Locate the cell with the specified text and output its [X, Y] center coordinate. 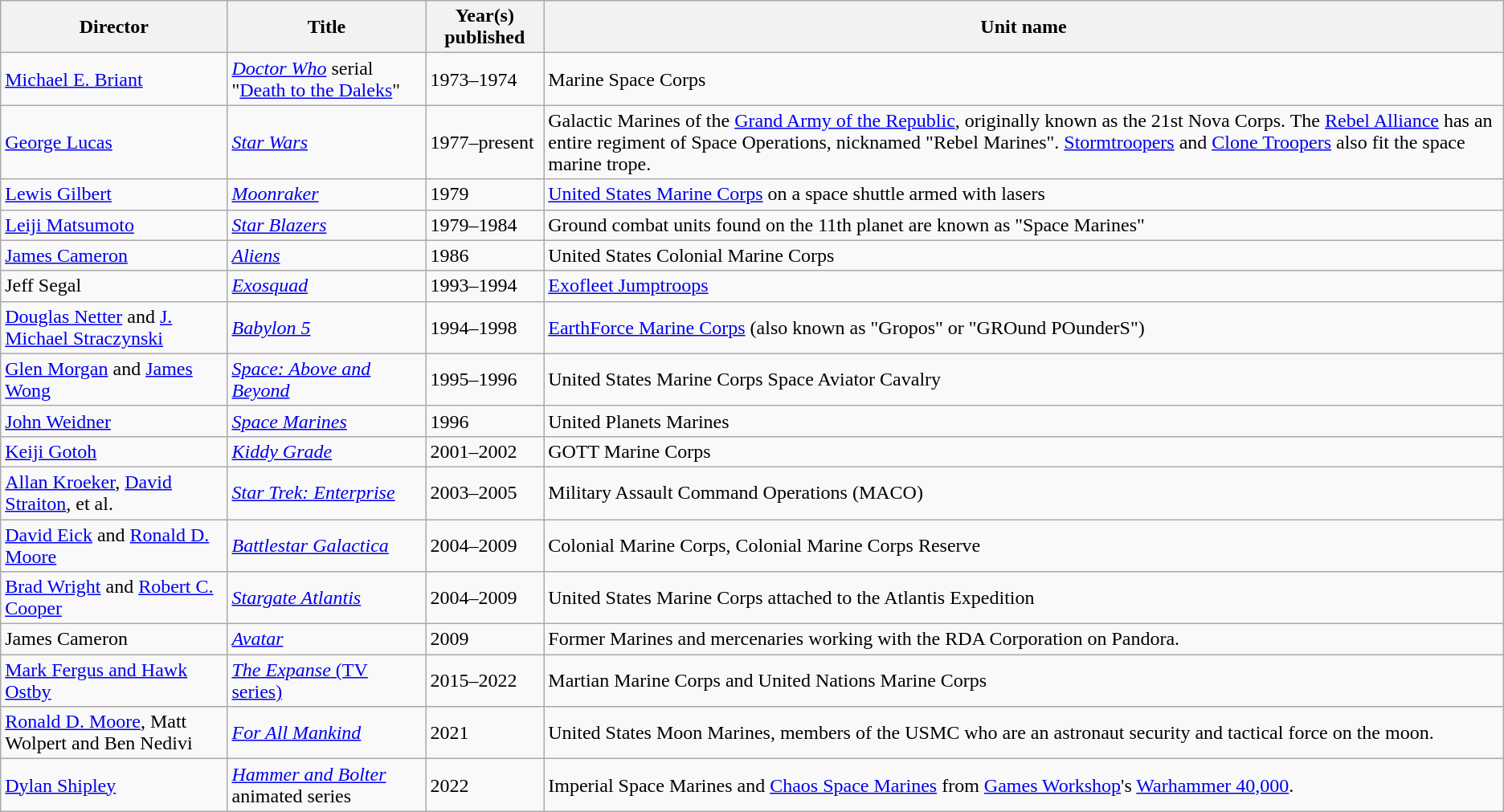
Babylon 5 [326, 328]
Exosquad [326, 286]
Director [114, 27]
Imperial Space Marines and Chaos Space Marines from Games Workshop's Warhammer 40,000. [1024, 785]
Former Marines and mercenaries working with the RDA Corporation on Pandora. [1024, 639]
1986 [485, 255]
Allan Kroeker, David Straiton, et al. [114, 493]
Avatar [326, 639]
Star Blazers [326, 225]
GOTT Marine Corps [1024, 451]
2021 [485, 732]
1979–1984 [485, 225]
Lewis Gilbert [114, 194]
Leiji Matsumoto [114, 225]
Star Trek: Enterprise [326, 493]
Doctor Who serial "Death to the Daleks" [326, 79]
Exofleet Jumptroops [1024, 286]
Martian Marine Corps and United Nations Marine Corps [1024, 681]
United States Marine Corps attached to the Atlantis Expedition [1024, 598]
Ground combat units found on the 11th planet are known as "Space Marines" [1024, 225]
Colonial Marine Corps, Colonial Marine Corps Reserve [1024, 545]
Battlestar Galactica [326, 545]
2003–2005 [485, 493]
David Eick and Ronald D. Moore [114, 545]
2022 [485, 785]
United States Moon Marines, members of the USMC who are an astronaut security and tactical force on the moon. [1024, 732]
Title [326, 27]
Aliens [326, 255]
Michael E. Briant [114, 79]
1996 [485, 421]
Ronald D. Moore, Matt Wolpert and Ben Nedivi [114, 732]
The Expanse (TV series) [326, 681]
United States Colonial Marine Corps [1024, 255]
John Weidner [114, 421]
Star Wars [326, 142]
1994–1998 [485, 328]
2001–2002 [485, 451]
Glen Morgan and James Wong [114, 379]
Jeff Segal [114, 286]
Keiji Gotoh [114, 451]
Kiddy Grade [326, 451]
Space Marines [326, 421]
United States Marine Corps on a space shuttle armed with lasers [1024, 194]
EarthForce Marine Corps (also known as "Gropos" or "GROund POunderS") [1024, 328]
George Lucas [114, 142]
1973–1974 [485, 79]
Stargate Atlantis [326, 598]
Unit name [1024, 27]
United Planets Marines [1024, 421]
Douglas Netter and J. Michael Straczynski [114, 328]
1995–1996 [485, 379]
United States Marine Corps Space Aviator Cavalry [1024, 379]
1979 [485, 194]
Brad Wright and Robert C. Cooper [114, 598]
Moonraker [326, 194]
Military Assault Command Operations (MACO) [1024, 493]
For All Mankind [326, 732]
1977–present [485, 142]
Year(s) published [485, 27]
Space: Above and Beyond [326, 379]
2009 [485, 639]
1993–1994 [485, 286]
Marine Space Corps [1024, 79]
Dylan Shipley [114, 785]
Mark Fergus and Hawk Ostby [114, 681]
Hammer and Bolter animated series [326, 785]
2015–2022 [485, 681]
